Determine the [X, Y] coordinate at the center of the cell enclosing the given text.  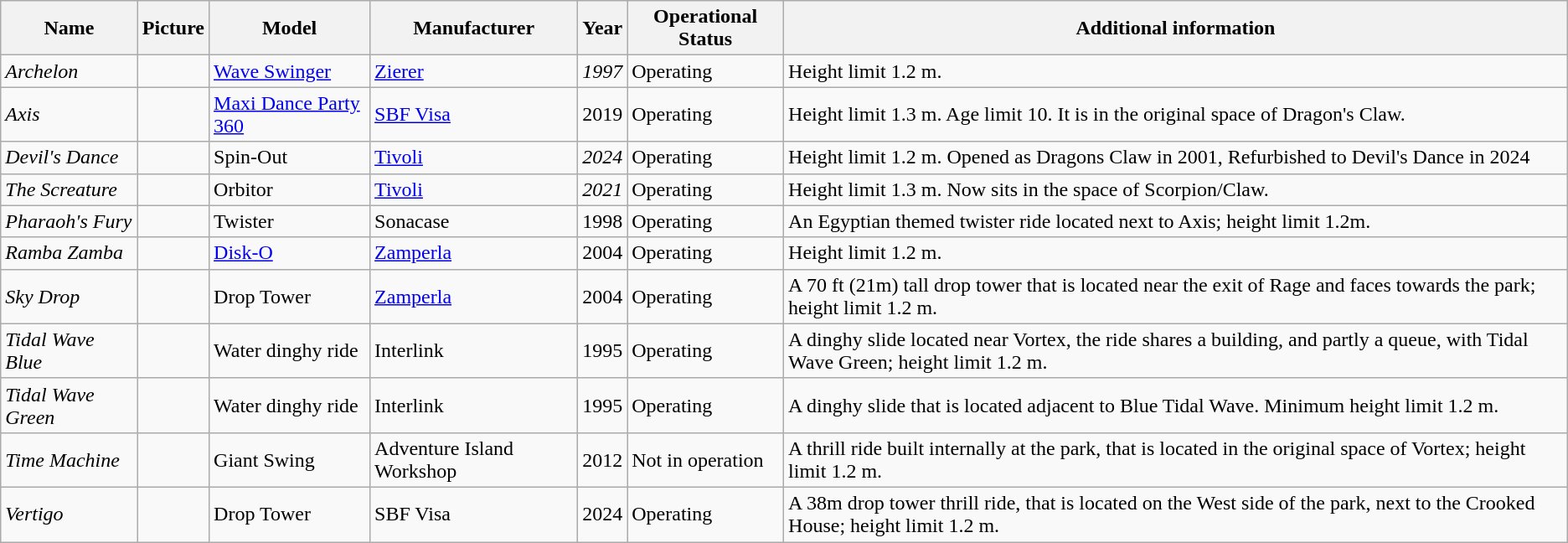
Year [603, 28]
Maxi Dance Party 360 [290, 114]
Disk-O [290, 253]
1998 [603, 221]
Twister [290, 221]
Adventure Island Workshop [474, 459]
Wave Swinger [290, 71]
Zierer [474, 71]
Name [70, 28]
Height limit 1.3 m. Age limit 10. It is in the original space of Dragon's Claw. [1176, 114]
Giant Swing [290, 459]
2012 [603, 459]
Height limit 1.2 m. Opened as Dragons Claw in 2001, Refurbished to Devil's Dance in 2024 [1176, 158]
Height limit 1.3 m. Now sits in the space of Scorpion/Claw. [1176, 189]
Time Machine [70, 459]
Manufacturer [474, 28]
Pharaoh's Fury [70, 221]
Vertigo [70, 515]
Picture [173, 28]
1997 [603, 71]
Tidal Wave Green [70, 406]
Orbitor [290, 189]
A thrill ride built internally at the park, that is located in the original space of Vortex; height limit 1.2 m. [1176, 459]
2019 [603, 114]
An Egyptian themed twister ride located next to Axis; height limit 1.2m. [1176, 221]
A 70 ft (21m) tall drop tower that is located near the exit of Rage and faces towards the park; height limit 1.2 m. [1176, 297]
Sonacase [474, 221]
A 38m drop tower thrill ride, that is located on the West side of the park, next to the Crooked House; height limit 1.2 m. [1176, 515]
Sky Drop [70, 297]
A dinghy slide located near Vortex, the ride shares a building, and partly a queue, with Tidal Wave Green; height limit 1.2 m. [1176, 350]
Tidal Wave Blue [70, 350]
Devil's Dance [70, 158]
Archelon [70, 71]
The Screature [70, 189]
Not in operation [705, 459]
Operational Status [705, 28]
Model [290, 28]
2021 [603, 189]
A dinghy slide that is located adjacent to Blue Tidal Wave. Minimum height limit 1.2 m. [1176, 406]
Additional information [1176, 28]
Axis [70, 114]
Spin-Out [290, 158]
Ramba Zamba [70, 253]
